Detect which cell encompasses the target text, then output its (x, y) center coordinate. 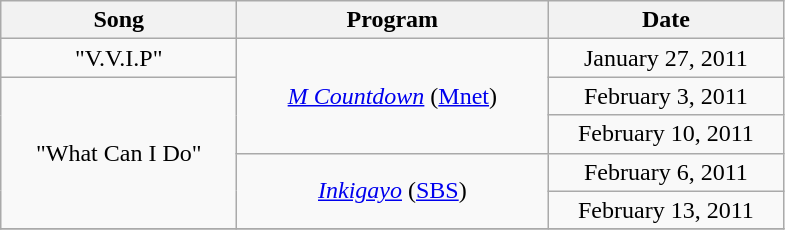
M Countdown (Mnet) (392, 96)
Program (392, 20)
Inkigayo (SBS) (392, 191)
January 27, 2011 (666, 58)
"V.V.I.P" (119, 58)
"What Can I Do" (119, 153)
Song (119, 20)
February 6, 2011 (666, 172)
February 13, 2011 (666, 210)
February 3, 2011 (666, 96)
February 10, 2011 (666, 134)
Date (666, 20)
